Capture the cell that displays the provided text and extract its (X, Y) central coordinate. 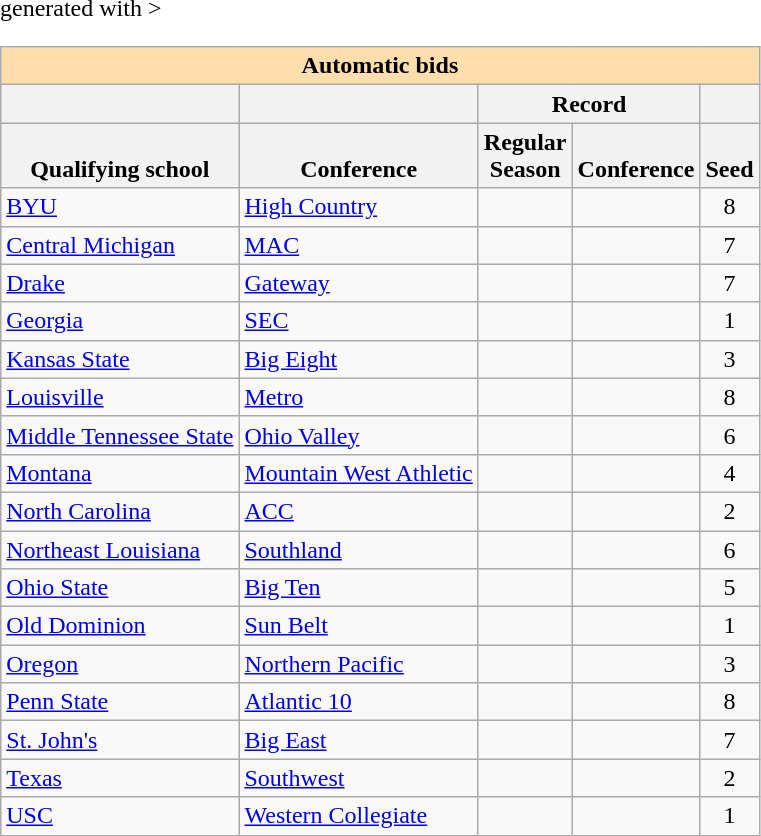
Southland (358, 549)
Louisville (120, 397)
Big Eight (358, 359)
Penn State (120, 702)
Automatic bids (380, 66)
4 (730, 473)
Northern Pacific (358, 664)
Mountain West Athletic (358, 473)
Western Collegiate (358, 816)
ACC (358, 511)
Gateway (358, 283)
Sun Belt (358, 626)
Central Michigan (120, 245)
SEC (358, 321)
BYU (120, 207)
Old Dominion (120, 626)
Big Ten (358, 588)
5 (730, 588)
Seed (730, 156)
Ohio State (120, 588)
Atlantic 10 (358, 702)
Oregon (120, 664)
Qualifying school (120, 156)
Drake (120, 283)
Montana (120, 473)
Record (589, 104)
Metro (358, 397)
North Carolina (120, 511)
Ohio Valley (358, 435)
Regular Season (525, 156)
USC (120, 816)
MAC (358, 245)
St. John's (120, 740)
Big East (358, 740)
Georgia (120, 321)
Middle Tennessee State (120, 435)
High Country (358, 207)
Texas (120, 778)
Kansas State (120, 359)
Southwest (358, 778)
Northeast Louisiana (120, 549)
